Determine the (X, Y) coordinate at the center of the cell enclosing the given text.  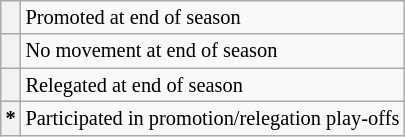
* (11, 118)
Promoted at end of season (213, 17)
No movement at end of season (213, 51)
Participated in promotion/relegation play-offs (213, 118)
Relegated at end of season (213, 85)
